Identify which cell holds the provided text, then report its (x, y) central coordinate. 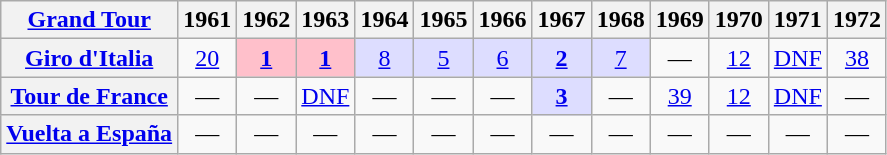
1964 (384, 20)
Tour de France (90, 96)
1963 (326, 20)
Vuelta a España (90, 134)
1971 (798, 20)
Grand Tour (90, 20)
1968 (620, 20)
1969 (680, 20)
38 (856, 58)
1972 (856, 20)
1967 (562, 20)
6 (502, 58)
1965 (444, 20)
8 (384, 58)
1970 (738, 20)
7 (620, 58)
1966 (502, 20)
1962 (266, 20)
20 (208, 58)
3 (562, 96)
5 (444, 58)
Giro d'Italia (90, 58)
2 (562, 58)
1961 (208, 20)
39 (680, 96)
